Capture the cell that displays the provided text and extract its (X, Y) central coordinate. 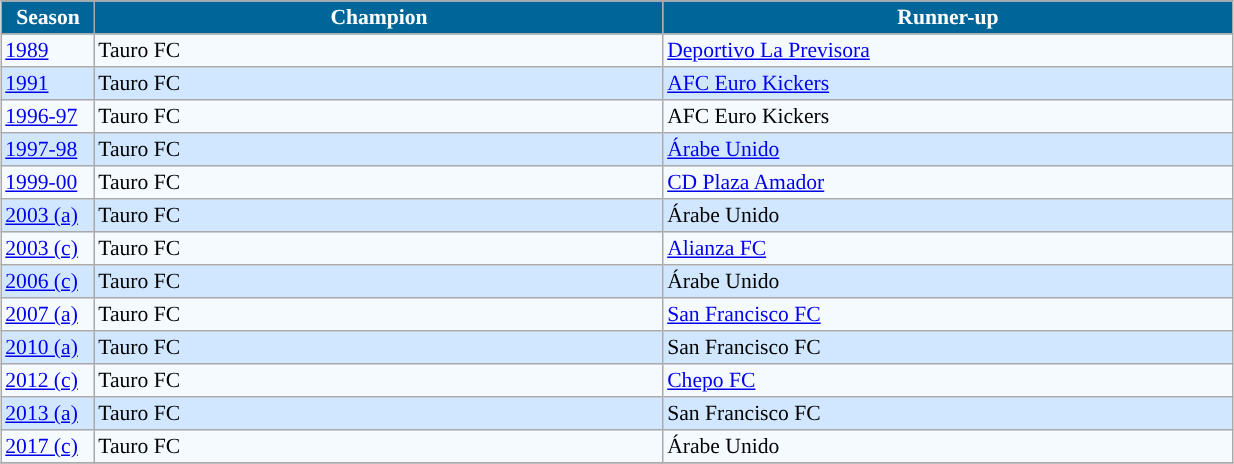
1991 (48, 84)
2010 (a) (48, 348)
1997-98 (48, 150)
2007 (a) (48, 314)
2012 (c) (48, 380)
2017 (c) (48, 446)
1999-00 (48, 182)
2013 (a) (48, 414)
2003 (c) (48, 248)
Alianza FC (948, 248)
1996-97 (48, 116)
Chepo FC (948, 380)
Deportivo La Previsora (948, 50)
1989 (48, 50)
Season (48, 18)
Runner-up (948, 18)
CD Plaza Amador (948, 182)
Champion (380, 18)
2006 (c) (48, 282)
2003 (a) (48, 216)
